Determine the (x, y) coordinate at the center of the cell enclosing the given text.  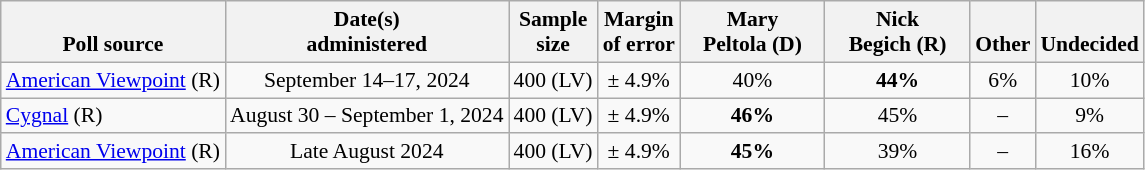
46% (752, 116)
10% (1089, 80)
Date(s)administered (367, 32)
40% (752, 80)
Cygnal (R) (113, 116)
9% (1089, 116)
44% (898, 80)
6% (1002, 80)
September 14–17, 2024 (367, 80)
39% (898, 152)
Other (1002, 32)
August 30 – September 1, 2024 (367, 116)
NickBegich (R) (898, 32)
Late August 2024 (367, 152)
Undecided (1089, 32)
16% (1089, 152)
Samplesize (554, 32)
MaryPeltola (D) (752, 32)
Poll source (113, 32)
Marginof error (639, 32)
